From the cell containing the given text, extract its center point as [x, y] coordinate. 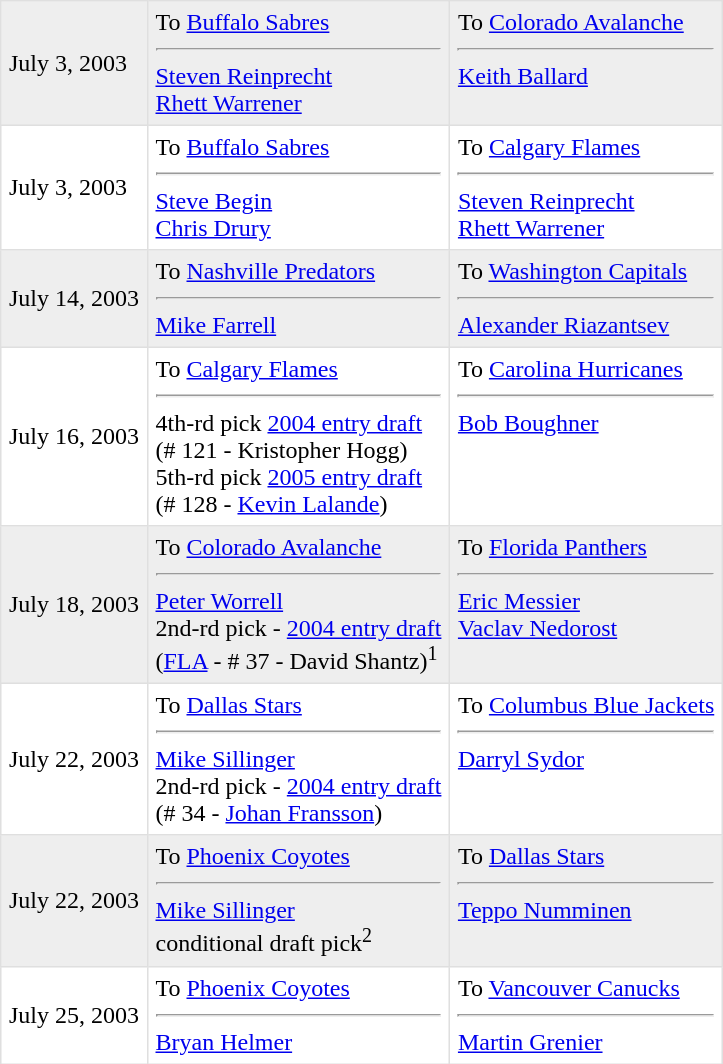
July 16, 2003 [74, 436]
To Dallas StarsTeppo Numminen [586, 900]
July 25, 2003 [74, 1015]
To Calgary FlamesSteven ReinprechtRhett Warrener [586, 187]
To Dallas StarsMike Sillinger2nd-rd pick - 2004 entry draft(# 34 - Johan Fransson) [298, 760]
To Phoenix CoyotesBryan Helmer [298, 1015]
To Florida PanthersEric MessierVaclav Nedorost [586, 605]
To Calgary Flames4th-rd pick 2004 entry draft(# 121 - Kristopher Hogg)5th-rd pick 2005 entry draft(# 128 - Kevin Lalande) [298, 436]
July 14, 2003 [74, 299]
To Buffalo SabresSteven ReinprechtRhett Warrener [298, 63]
To Colorado AvalancheKeith Ballard [586, 63]
To Buffalo SabresSteve BeginChris Drury [298, 187]
To Columbus Blue JacketsDarryl Sydor [586, 760]
July 18, 2003 [74, 605]
To Vancouver CanucksMartin Grenier [586, 1015]
To Carolina HurricanesBob Boughner [586, 436]
To Colorado AvalanchePeter Worrell2nd-rd pick - 2004 entry draft(FLA - # 37 - David Shantz)1 [298, 605]
To Phoenix CoyotesMike Sillingerconditional draft pick2 [298, 900]
To Washington Capitals Alexander Riazantsev [586, 299]
To Nashville Predators Mike Farrell [298, 299]
